Return the [x, y] coordinate for the center point of the cell that contains the specified text.  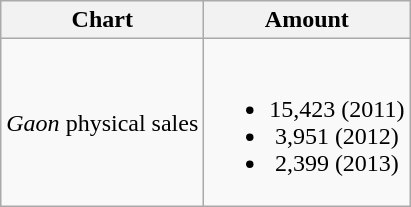
15,423 (2011)3,951 (2012)2,399 (2013) [307, 122]
Chart [102, 20]
Amount [307, 20]
Gaon physical sales [102, 122]
